For the text-containing cell, return its midpoint in [X, Y] coordinate format. 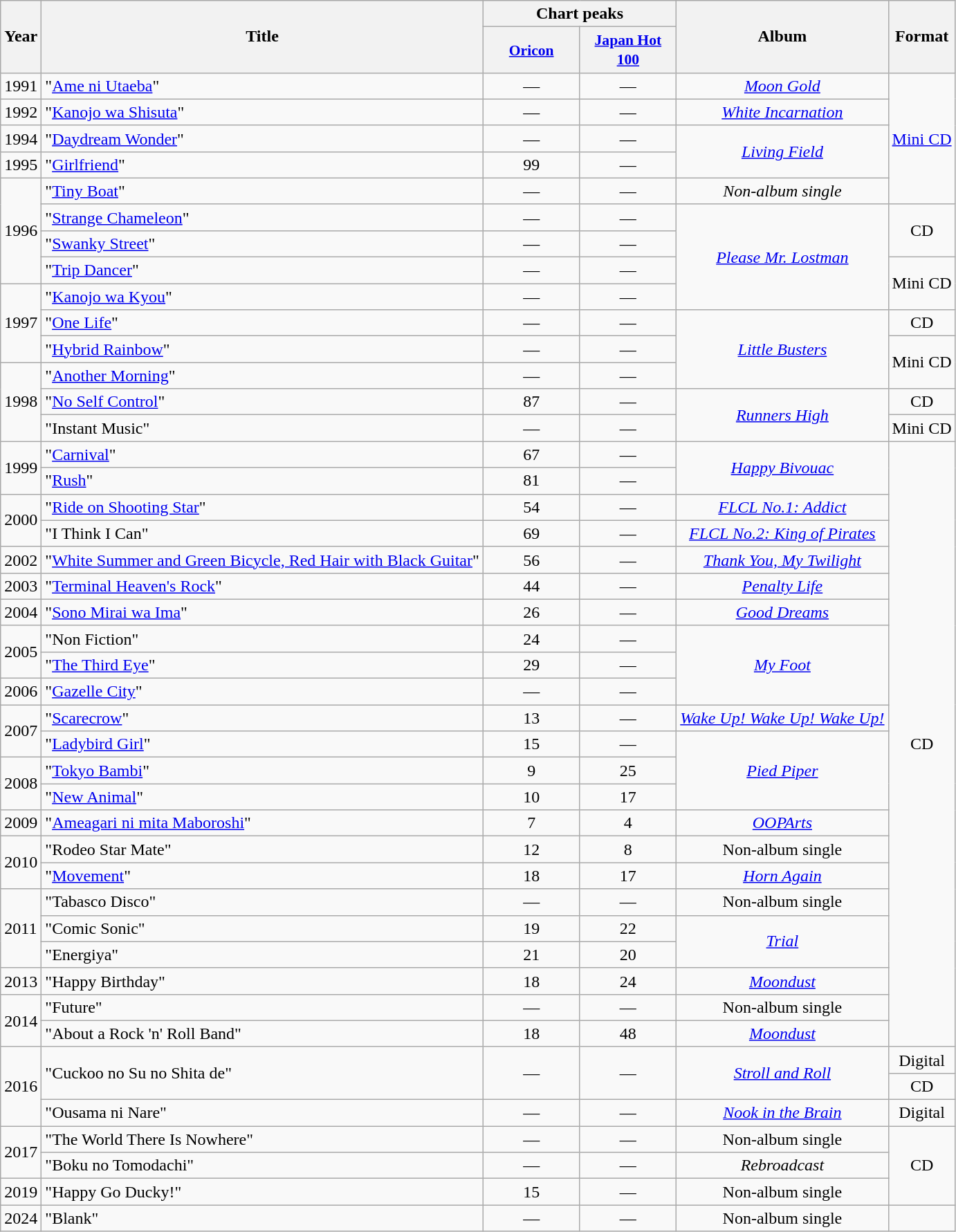
8 [628, 849]
"Kanojo wa Kyou" [262, 297]
"Blank" [262, 1218]
"Terminal Heaven's Rock" [262, 586]
2003 [21, 586]
"No Self Control" [262, 402]
"Hybrid Rainbow" [262, 349]
99 [531, 165]
10 [531, 797]
FLCL No.2: King of Pirates [782, 533]
"Kanojo wa Shisuta" [262, 112]
"Trip Dancer" [262, 270]
13 [531, 718]
Happy Bivouac [782, 468]
"Daydream Wonder" [262, 138]
"One Life" [262, 323]
26 [531, 612]
Penalty Life [782, 586]
"Rush" [262, 481]
12 [531, 849]
Album [782, 37]
"Happy Go Ducky!" [262, 1192]
"Scarecrow" [262, 718]
"New Animal" [262, 797]
Chart peaks [580, 14]
Thank You, My Twilight [782, 560]
Please Mr. Lostman [782, 257]
54 [531, 507]
2005 [21, 652]
"Rodeo Star Mate" [262, 849]
2008 [21, 784]
2000 [21, 520]
"Gazelle City" [262, 692]
"Ameagari ni mita Maboroshi" [262, 823]
"Ride on Shooting Star" [262, 507]
Stroll and Roll [782, 1073]
81 [531, 481]
2014 [21, 1020]
2004 [21, 612]
Format [921, 37]
FLCL No.1: Addict [782, 507]
"Swanky Street" [262, 243]
1991 [21, 86]
"Carnival" [262, 454]
Title [262, 37]
Little Busters [782, 349]
25 [628, 771]
Pied Piper [782, 771]
"Ame ni Utaeba" [262, 86]
48 [628, 1033]
"Girlfriend" [262, 165]
"Future" [262, 1007]
OOPArts [782, 823]
"Tiny Boat" [262, 191]
"I Think I Can" [262, 533]
67 [531, 454]
White Incarnation [782, 112]
22 [628, 928]
Nook in the Brain [782, 1113]
Living Field [782, 151]
"Non Fiction" [262, 638]
"Comic Sonic" [262, 928]
7 [531, 823]
Good Dreams [782, 612]
2017 [21, 1152]
"The World There Is Nowhere" [262, 1139]
1995 [21, 165]
44 [531, 586]
87 [531, 402]
Oricon [531, 50]
Rebroadcast [782, 1166]
2010 [21, 863]
Runners High [782, 415]
Moon Gold [782, 86]
"About a Rock 'n' Roll Band" [262, 1033]
2024 [21, 1218]
"White Summer and Green Bicycle, Red Hair with Black Guitar" [262, 560]
Trial [782, 941]
"Another Morning" [262, 376]
56 [531, 560]
"The Third Eye" [262, 665]
2007 [21, 731]
"Instant Music" [262, 428]
My Foot [782, 665]
2011 [21, 928]
1992 [21, 112]
"Tabasco Disco" [262, 902]
"Tokyo Bambi" [262, 771]
1997 [21, 323]
"Ladybird Girl" [262, 744]
"Strange Chameleon" [262, 217]
1999 [21, 468]
2009 [21, 823]
"Sono Mirai wa Ima" [262, 612]
Japan Hot 100 [628, 50]
Year [21, 37]
"Happy Birthday" [262, 981]
2006 [21, 692]
69 [531, 533]
29 [531, 665]
"Cuckoo no Su no Shita de" [262, 1073]
"Movement" [262, 876]
"Boku no Tomodachi" [262, 1166]
"Energiya" [262, 955]
2013 [21, 981]
1996 [21, 230]
1998 [21, 402]
20 [628, 955]
2002 [21, 560]
19 [531, 928]
Wake Up! Wake Up! Wake Up! [782, 718]
2019 [21, 1192]
21 [531, 955]
Horn Again [782, 876]
1994 [21, 138]
2016 [21, 1086]
"Ousama ni Nare" [262, 1113]
9 [531, 771]
4 [628, 823]
